Determine the [x, y] coordinate at the center of the cell enclosing the given text.  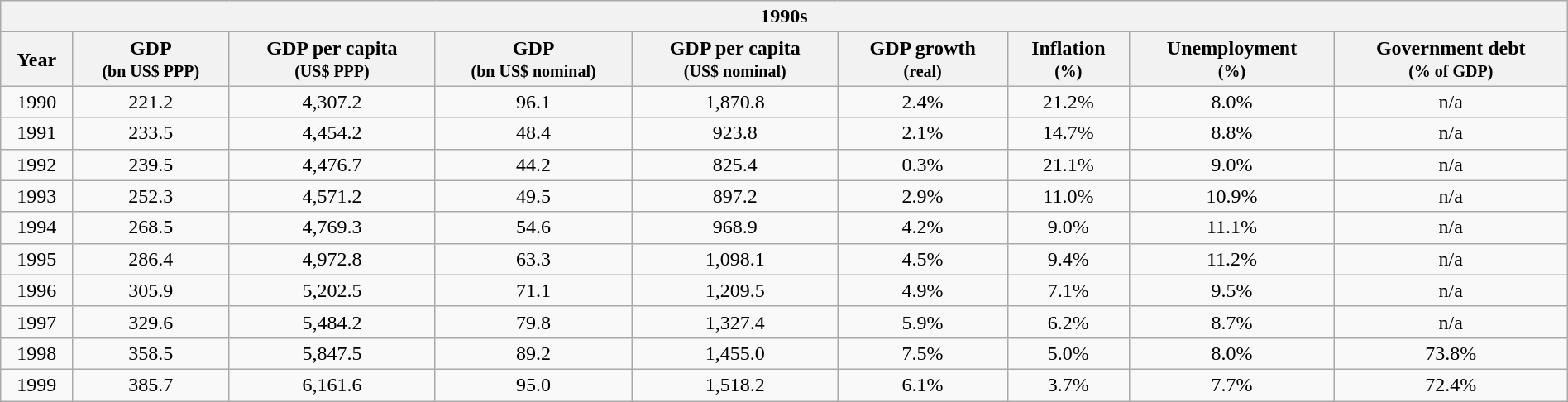
21.2% [1068, 102]
63.3 [533, 259]
329.6 [151, 322]
9.4% [1068, 259]
1,455.0 [734, 353]
268.5 [151, 227]
8.7% [1232, 322]
54.6 [533, 227]
358.5 [151, 353]
6.2% [1068, 322]
49.5 [533, 196]
72.4% [1451, 385]
1,327.4 [734, 322]
2.9% [923, 196]
14.7% [1068, 133]
GDP(bn US$ nominal) [533, 60]
4.9% [923, 290]
7.1% [1068, 290]
Year [36, 60]
6.1% [923, 385]
252.3 [151, 196]
GDP(bn US$ PPP) [151, 60]
21.1% [1068, 165]
GDP growth(real) [923, 60]
48.4 [533, 133]
286.4 [151, 259]
2.1% [923, 133]
GDP per capita(US$ PPP) [332, 60]
1991 [36, 133]
79.8 [533, 322]
897.2 [734, 196]
4,454.2 [332, 133]
825.4 [734, 165]
4,476.7 [332, 165]
4,307.2 [332, 102]
89.2 [533, 353]
8.8% [1232, 133]
11.2% [1232, 259]
4,571.2 [332, 196]
44.2 [533, 165]
1990 [36, 102]
11.1% [1232, 227]
1993 [36, 196]
923.8 [734, 133]
Government debt(% of GDP) [1451, 60]
Inflation(%) [1068, 60]
4.5% [923, 259]
95.0 [533, 385]
1995 [36, 259]
5.0% [1068, 353]
6,161.6 [332, 385]
1998 [36, 353]
0.3% [923, 165]
2.4% [923, 102]
221.2 [151, 102]
Unemployment(%) [1232, 60]
7.7% [1232, 385]
233.5 [151, 133]
1,518.2 [734, 385]
10.9% [1232, 196]
5,484.2 [332, 322]
7.5% [923, 353]
9.5% [1232, 290]
5,202.5 [332, 290]
4,769.3 [332, 227]
GDP per capita(US$ nominal) [734, 60]
1990s [784, 17]
11.0% [1068, 196]
968.9 [734, 227]
1,098.1 [734, 259]
385.7 [151, 385]
1,209.5 [734, 290]
5,847.5 [332, 353]
1,870.8 [734, 102]
1997 [36, 322]
71.1 [533, 290]
73.8% [1451, 353]
3.7% [1068, 385]
1992 [36, 165]
1996 [36, 290]
239.5 [151, 165]
5.9% [923, 322]
1999 [36, 385]
96.1 [533, 102]
305.9 [151, 290]
4.2% [923, 227]
1994 [36, 227]
4,972.8 [332, 259]
